Determine the (X, Y) coordinate at the center of the cell enclosing the given text.  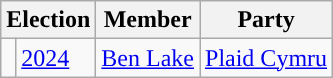
2024 (56, 58)
Party (266, 20)
Ben Lake (148, 58)
Election (48, 20)
Member (148, 20)
Plaid Cymru (266, 58)
